Find where the given text appears and provide that cell's center as [X, Y] coordinate. 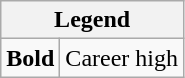
Career high [122, 58]
Bold [30, 58]
Legend [92, 20]
